For the text-containing cell, return its midpoint in [X, Y] coordinate format. 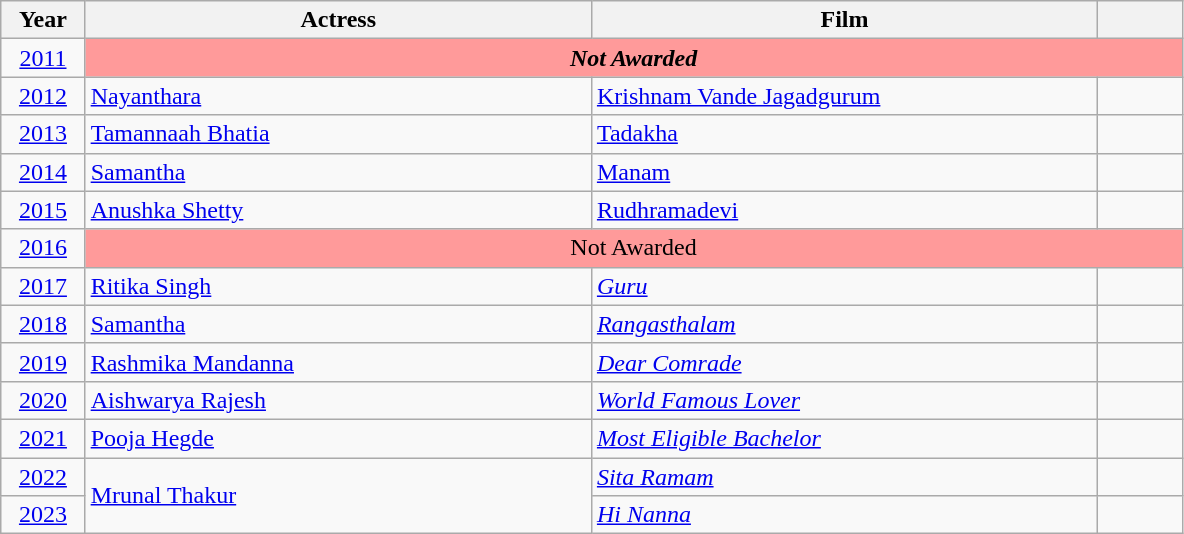
2012 [43, 96]
Tamannaah Bhatia [338, 134]
Year [43, 20]
Manam [844, 172]
Anushka Shetty [338, 210]
Krishnam Vande Jagadgurum [844, 96]
Guru [844, 286]
2023 [43, 515]
World Famous Lover [844, 400]
Rashmika Mandanna [338, 362]
Nayanthara [338, 96]
2011 [43, 58]
Film [844, 20]
Dear Comrade [844, 362]
Most Eligible Bachelor [844, 438]
2020 [43, 400]
Hi Nanna [844, 515]
2022 [43, 477]
Actress [338, 20]
Ritika Singh [338, 286]
2014 [43, 172]
Aishwarya Rajesh [338, 400]
Rudhramadevi [844, 210]
Sita Ramam [844, 477]
2013 [43, 134]
2018 [43, 324]
2016 [43, 248]
Pooja Hegde [338, 438]
Rangasthalam [844, 324]
2017 [43, 286]
2015 [43, 210]
Tadakha [844, 134]
Mrunal Thakur [338, 496]
2021 [43, 438]
2019 [43, 362]
